Pinpoint the cell where the given text exists, returning its [x, y] midpoint coordinate. 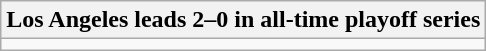
Los Angeles leads 2–0 in all-time playoff series [244, 20]
